From the cell containing the given text, extract its center point as [X, Y] coordinate. 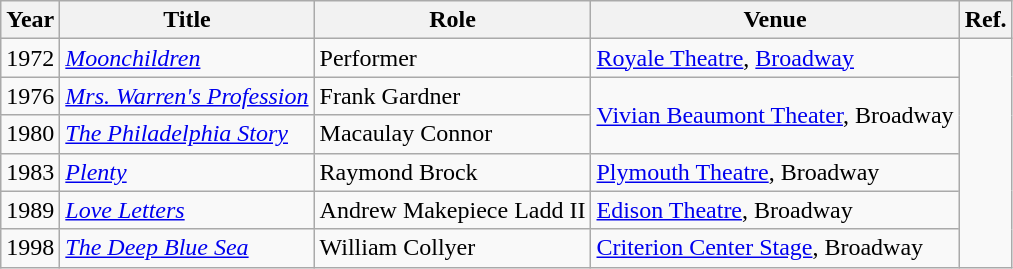
Love Letters [187, 210]
1972 [30, 58]
Plenty [187, 172]
1989 [30, 210]
Role [452, 20]
Macaulay Connor [452, 134]
Mrs. Warren's Profession [187, 96]
1980 [30, 134]
Year [30, 20]
William Collyer [452, 248]
Venue [775, 20]
The Deep Blue Sea [187, 248]
The Philadelphia Story [187, 134]
Plymouth Theatre, Broadway [775, 172]
Moonchildren [187, 58]
Ref. [986, 20]
Andrew Makepiece Ladd II [452, 210]
1976 [30, 96]
Vivian Beaumont Theater, Broadway [775, 115]
Criterion Center Stage, Broadway [775, 248]
1998 [30, 248]
Frank Gardner [452, 96]
Edison Theatre, Broadway [775, 210]
Royale Theatre, Broadway [775, 58]
Raymond Brock [452, 172]
Performer [452, 58]
1983 [30, 172]
Title [187, 20]
